Return the (X, Y) coordinate for the center point of the cell that contains the specified text.  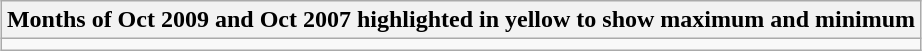
Months of Oct 2009 and Oct 2007 highlighted in yellow to show maximum and minimum (460, 20)
